Locate the cell with the specified text and output its [X, Y] center coordinate. 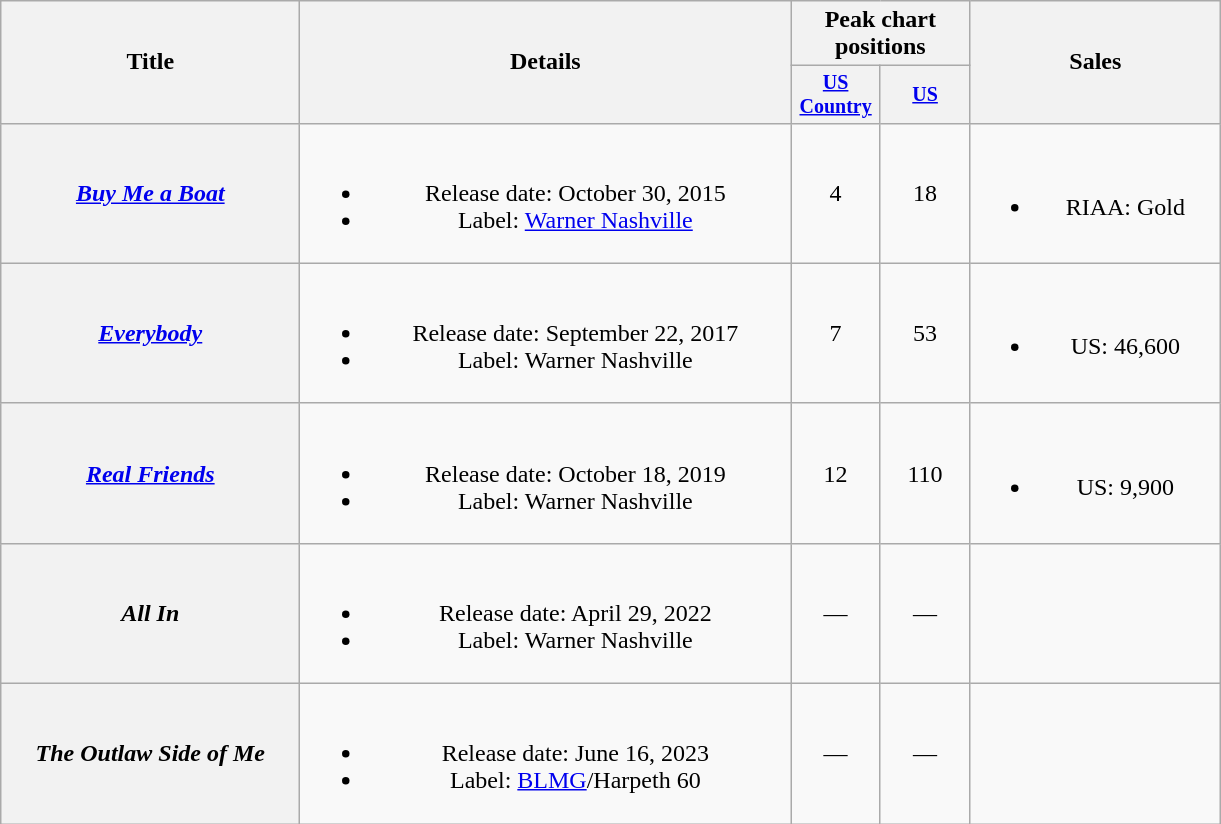
Peak chartpositions [880, 34]
RIAA: Gold [1096, 193]
Buy Me a Boat [150, 193]
US [924, 94]
Release date: June 16, 2023Label: BLMG/Harpeth 60 [546, 754]
All In [150, 613]
Details [546, 62]
Release date: September 22, 2017Label: Warner Nashville [546, 333]
110 [924, 473]
US: 46,600 [1096, 333]
The Outlaw Side of Me [150, 754]
Real Friends [150, 473]
Everybody [150, 333]
Release date: October 30, 2015Label: Warner Nashville [546, 193]
US Country [836, 94]
4 [836, 193]
Release date: October 18, 2019Label: Warner Nashville [546, 473]
Sales [1096, 62]
12 [836, 473]
7 [836, 333]
53 [924, 333]
US: 9,900 [1096, 473]
Title [150, 62]
Release date: April 29, 2022Label: Warner Nashville [546, 613]
18 [924, 193]
